Scan for the cell matching the given text and deliver its [x, y] coordinate at center. 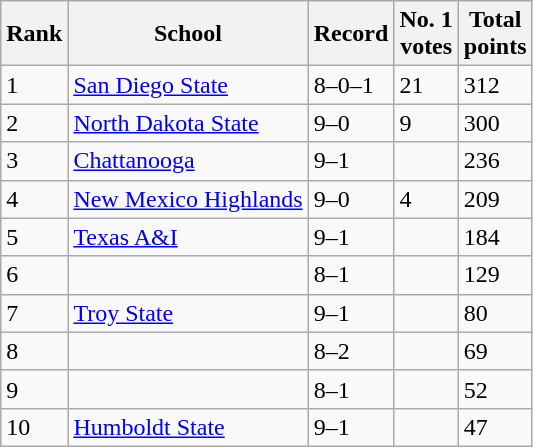
6 [34, 275]
San Diego State [188, 85]
2 [34, 123]
No. 1votes [426, 34]
21 [426, 85]
47 [495, 427]
Humboldt State [188, 427]
80 [495, 313]
Chattanooga [188, 161]
8–2 [351, 351]
1 [34, 85]
School [188, 34]
Record [351, 34]
209 [495, 199]
10 [34, 427]
236 [495, 161]
North Dakota State [188, 123]
129 [495, 275]
Rank [34, 34]
8–0–1 [351, 85]
5 [34, 237]
New Mexico Highlands [188, 199]
312 [495, 85]
184 [495, 237]
52 [495, 389]
8 [34, 351]
Totalpoints [495, 34]
Texas A&I [188, 237]
69 [495, 351]
3 [34, 161]
Troy State [188, 313]
300 [495, 123]
7 [34, 313]
